Search for the cell housing the specified text and yield its [x, y] center coordinate. 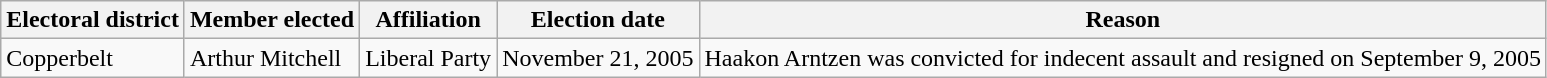
Arthur Mitchell [272, 58]
Reason [1122, 20]
Affiliation [428, 20]
Copperbelt [93, 58]
Electoral district [93, 20]
Member elected [272, 20]
Election date [598, 20]
Liberal Party [428, 58]
November 21, 2005 [598, 58]
Haakon Arntzen was convicted for indecent assault and resigned on September 9, 2005 [1122, 58]
